Capture the cell that displays the provided text and extract its (X, Y) central coordinate. 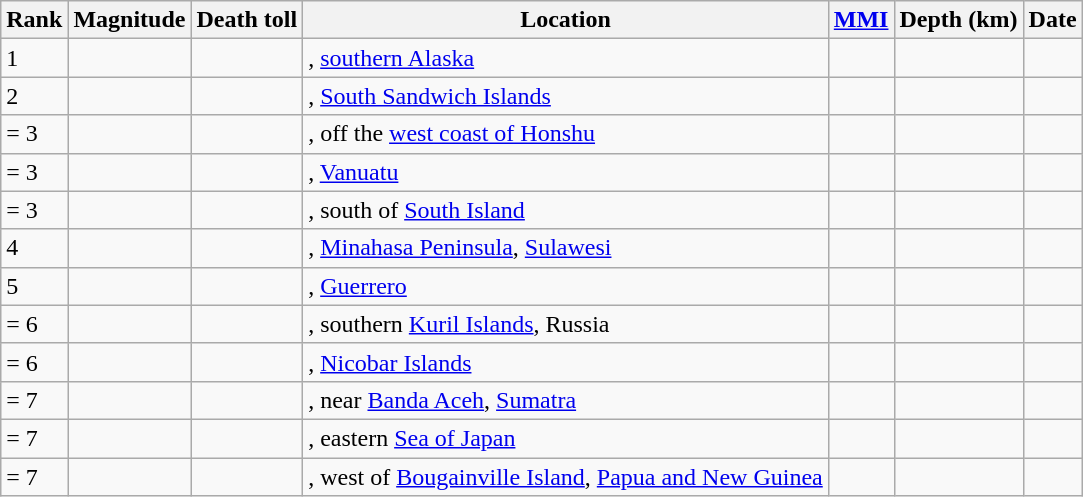
, west of Bougainville Island, Papua and New Guinea (566, 477)
4 (34, 248)
Magnitude (130, 20)
, Nicobar Islands (566, 362)
Date (1052, 20)
, off the west coast of Honshu (566, 134)
, southern Kuril Islands, Russia (566, 324)
5 (34, 286)
Location (566, 20)
1 (34, 58)
, Vanuatu (566, 172)
Depth (km) (958, 20)
, south of South Island (566, 210)
Rank (34, 20)
, southern Alaska (566, 58)
, Minahasa Peninsula, Sulawesi (566, 248)
, eastern Sea of Japan (566, 438)
2 (34, 96)
, Guerrero (566, 286)
MMI (861, 20)
Death toll (247, 20)
, near Banda Aceh, Sumatra (566, 400)
, South Sandwich Islands (566, 96)
